Capture the cell that displays the provided text and extract its [X, Y] central coordinate. 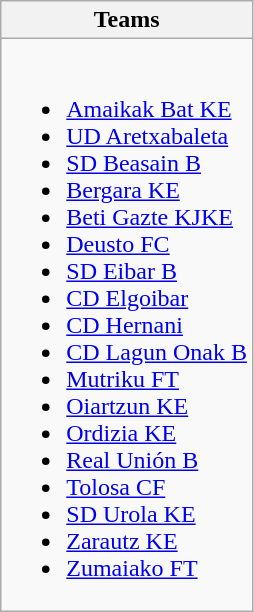
Teams [127, 20]
